Detect which cell encompasses the target text, then output its (X, Y) center coordinate. 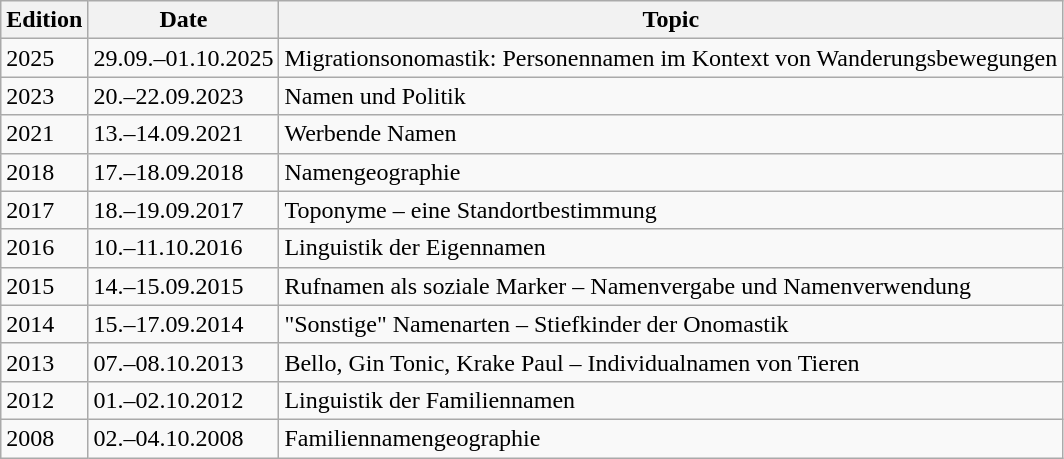
15.–17.09.2014 (184, 324)
Namen und Politik (671, 96)
Linguistik der Familiennamen (671, 400)
Werbende Namen (671, 134)
Bello, Gin Tonic, Krake Paul – Individualnamen von Tieren (671, 362)
2008 (44, 438)
Linguistik der Eigennamen (671, 248)
2012 (44, 400)
Familiennamengeographie (671, 438)
Migrationsonomastik: Personennamen im Kontext von Wanderungsbewegungen (671, 58)
02.–04.10.2008 (184, 438)
Rufnamen als soziale Marker – Namenvergabe und Namenverwendung (671, 286)
2016 (44, 248)
29.09.–01.10.2025 (184, 58)
2013 (44, 362)
07.–08.10.2013 (184, 362)
Namengeographie (671, 172)
17.–18.09.2018 (184, 172)
01.–02.10.2012 (184, 400)
Toponyme – eine Standortbestimmung (671, 210)
2015 (44, 286)
2014 (44, 324)
2025 (44, 58)
10.–11.10.2016 (184, 248)
2017 (44, 210)
20.–22.09.2023 (184, 96)
2018 (44, 172)
18.–19.09.2017 (184, 210)
2023 (44, 96)
"Sonstige" Namenarten – Stiefkinder der Onomastik (671, 324)
Topic (671, 20)
14.–15.09.2015 (184, 286)
Edition (44, 20)
13.–14.09.2021 (184, 134)
Date (184, 20)
2021 (44, 134)
